Identify which cell holds the provided text, then report its (x, y) central coordinate. 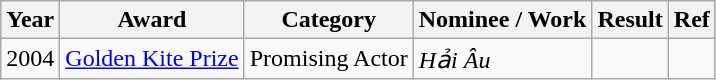
2004 (30, 59)
Award (152, 20)
Golden Kite Prize (152, 59)
Promising Actor (328, 59)
Year (30, 20)
Nominee / Work (502, 20)
Result (630, 20)
Hải Âu (502, 59)
Ref (692, 20)
Category (328, 20)
